Output the [x, y] coordinate of the center of the cell containing the given text.  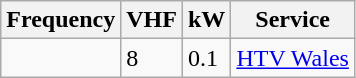
Service [293, 20]
HTV Wales [293, 58]
0.1 [206, 58]
VHF [152, 20]
8 [152, 58]
Frequency [61, 20]
kW [206, 20]
